From the cell containing the given text, extract its center point as [x, y] coordinate. 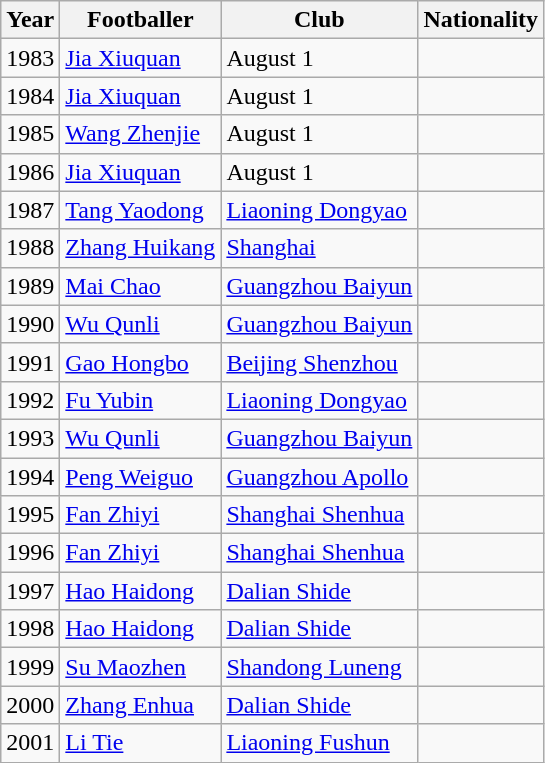
Year [30, 20]
1996 [30, 553]
1983 [30, 58]
1999 [30, 667]
1997 [30, 591]
1985 [30, 134]
Fu Yubin [140, 400]
Gao Hongbo [140, 362]
1984 [30, 96]
1988 [30, 248]
Zhang Enhua [140, 705]
Peng Weiguo [140, 477]
1990 [30, 324]
2001 [30, 743]
Shandong Luneng [320, 667]
Mai Chao [140, 286]
Liaoning Fushun [320, 743]
1991 [30, 362]
1998 [30, 629]
Guangzhou Apollo [320, 477]
Zhang Huikang [140, 248]
Wang Zhenjie [140, 134]
Li Tie [140, 743]
1989 [30, 286]
1987 [30, 210]
2000 [30, 705]
Club [320, 20]
1994 [30, 477]
Su Maozhen [140, 667]
1995 [30, 515]
Shanghai [320, 248]
Beijing Shenzhou [320, 362]
1986 [30, 172]
1992 [30, 400]
1993 [30, 438]
Nationality [481, 20]
Footballer [140, 20]
Tang Yaodong [140, 210]
